Return the [x, y] coordinate for the center point of the cell that contains the specified text.  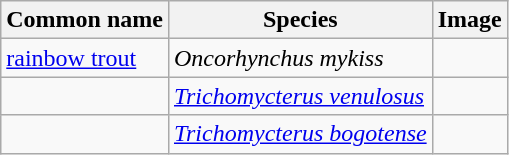
Species [300, 20]
Trichomycterus bogotense [300, 134]
Oncorhynchus mykiss [300, 58]
Common name [85, 20]
Trichomycterus venulosus [300, 96]
rainbow trout [85, 58]
Image [470, 20]
